Capture the cell that displays the provided text and extract its (x, y) central coordinate. 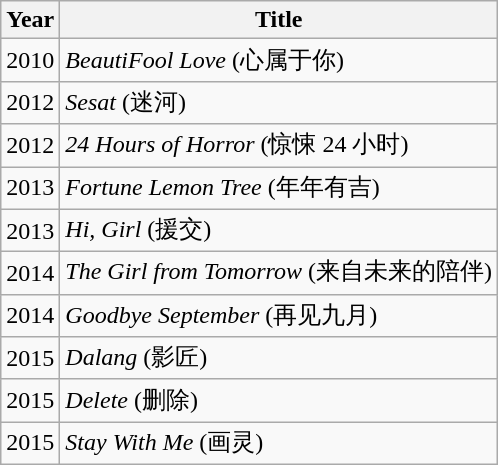
2010 (30, 60)
Sesat (迷河) (279, 102)
Fortune Lemon Tree (年年有吉) (279, 188)
24 Hours of Horror (惊悚 24 小时) (279, 146)
Goodbye September (再见九月) (279, 316)
Hi, Girl (援交) (279, 230)
Year (30, 20)
Dalang (影匠) (279, 358)
Stay With Me (画灵) (279, 444)
BeautiFool Love (心属于你) (279, 60)
Title (279, 20)
Delete (删除) (279, 400)
The Girl from Tomorrow (来自未来的陪伴) (279, 274)
